Locate the cell with the specified text and output its [x, y] center coordinate. 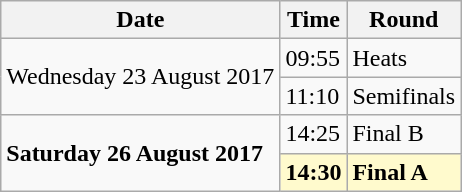
Final B [404, 134]
11:10 [314, 96]
14:30 [314, 172]
Wednesday 23 August 2017 [140, 77]
Round [404, 20]
Saturday 26 August 2017 [140, 153]
Semifinals [404, 96]
09:55 [314, 58]
Heats [404, 58]
Final A [404, 172]
Date [140, 20]
14:25 [314, 134]
Time [314, 20]
